For the text-containing cell, return its midpoint in (X, Y) coordinate format. 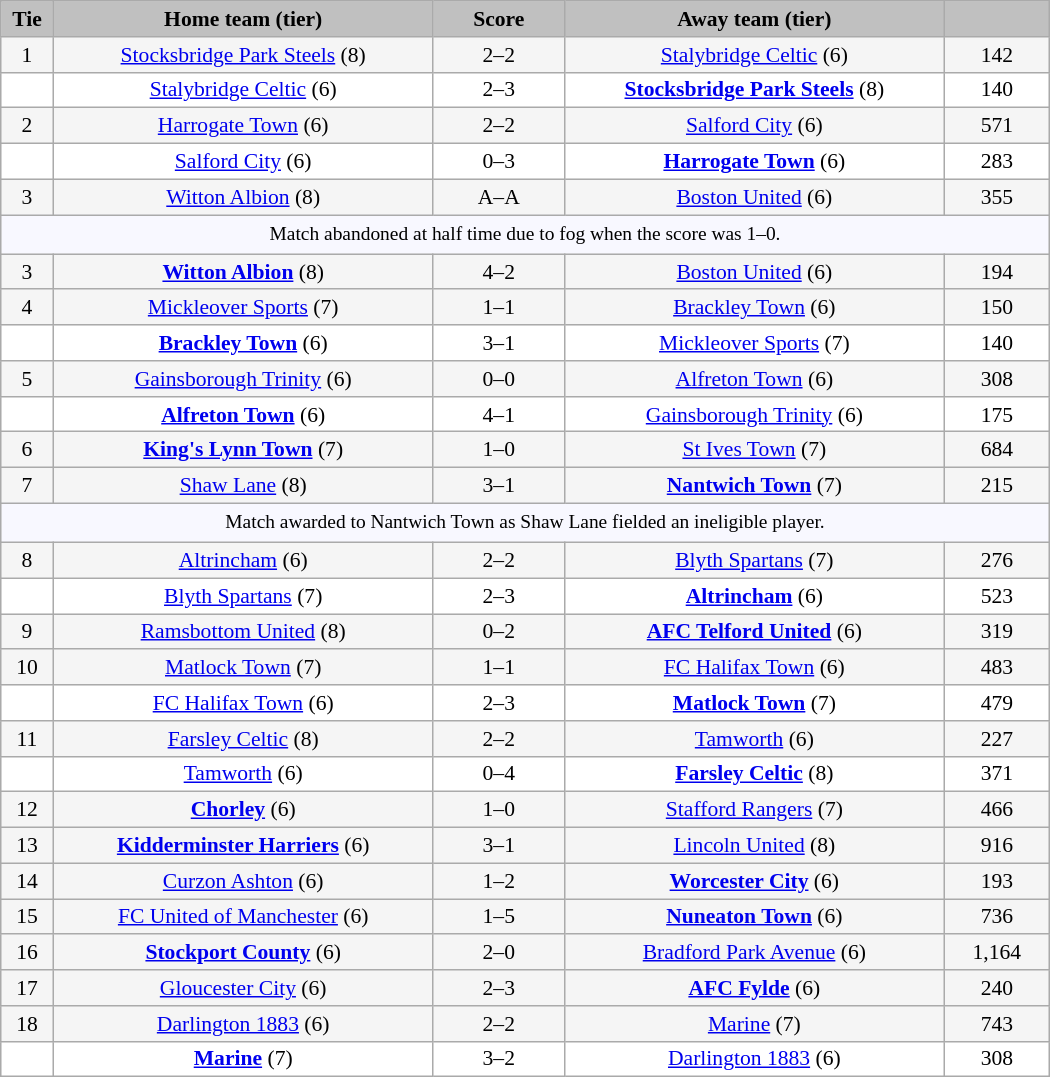
14 (27, 881)
A–A (498, 197)
12 (27, 810)
4 (27, 308)
175 (996, 415)
Nuneaton Town (6) (754, 917)
AFC Fylde (6) (754, 988)
Away team (tier) (754, 19)
Stafford Rangers (7) (754, 810)
Nantwich Town (7) (754, 486)
736 (996, 917)
Kidderminster Harriers (6) (243, 846)
Worcester City (6) (754, 881)
240 (996, 988)
Match abandoned at half time due to fog when the score was 1–0. (525, 234)
1–5 (498, 917)
5 (27, 379)
AFC Telford United (6) (754, 632)
Curzon Ashton (6) (243, 881)
Tie (27, 19)
3–2 (498, 1059)
523 (996, 596)
0–4 (498, 774)
7 (27, 486)
11 (27, 739)
Bradford Park Avenue (6) (754, 953)
Lincoln United (8) (754, 846)
193 (996, 881)
1–2 (498, 881)
142 (996, 55)
15 (27, 917)
0–2 (498, 632)
0–3 (498, 162)
4–2 (498, 272)
571 (996, 126)
283 (996, 162)
Ramsbottom United (8) (243, 632)
2–0 (498, 953)
2 (27, 126)
8 (27, 561)
St Ives Town (7) (754, 450)
16 (27, 953)
215 (996, 486)
0–0 (498, 379)
9 (27, 632)
10 (27, 668)
1,164 (996, 953)
479 (996, 703)
194 (996, 272)
Shaw Lane (8) (243, 486)
18 (27, 1024)
Score (498, 19)
371 (996, 774)
King's Lynn Town (7) (243, 450)
FC United of Manchester (6) (243, 917)
Match awarded to Nantwich Town as Shaw Lane fielded an ineligible player. (525, 524)
4–1 (498, 415)
355 (996, 197)
466 (996, 810)
13 (27, 846)
319 (996, 632)
Home team (tier) (243, 19)
Stockport County (6) (243, 953)
1 (27, 55)
6 (27, 450)
Gloucester City (6) (243, 988)
Chorley (6) (243, 810)
17 (27, 988)
743 (996, 1024)
684 (996, 450)
276 (996, 561)
150 (996, 308)
483 (996, 668)
227 (996, 739)
916 (996, 846)
